Find where the given text appears and provide that cell's center as (X, Y) coordinate. 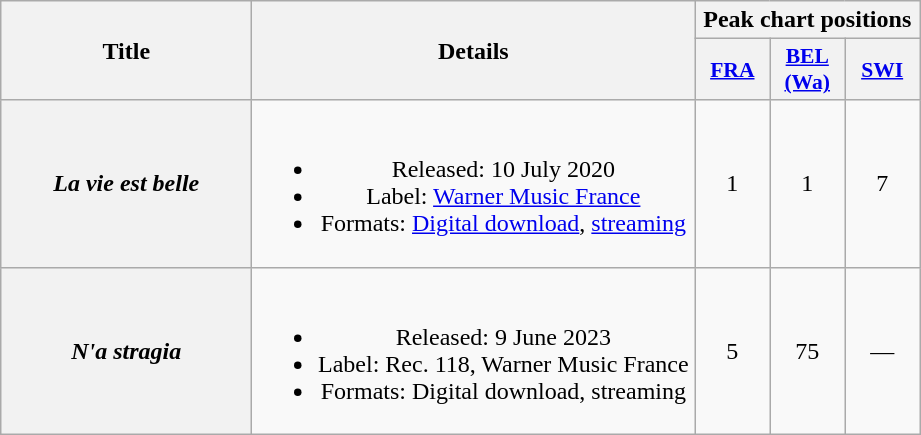
La vie est belle (126, 184)
Title (126, 50)
N'a stragia (126, 350)
Peak chart positions (808, 20)
7 (882, 184)
— (882, 350)
FRA (732, 70)
Details (474, 50)
BEL(Wa) (808, 70)
SWI (882, 70)
5 (732, 350)
Released: 9 June 2023Label: Rec. 118, Warner Music FranceFormats: Digital download, streaming (474, 350)
Released: 10 July 2020Label: Warner Music FranceFormats: Digital download, streaming (474, 184)
75 (808, 350)
